For the text-containing cell, return its midpoint in [X, Y] coordinate format. 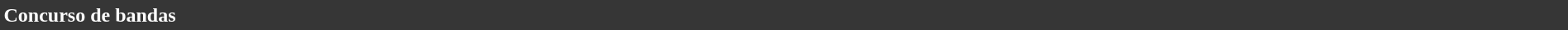
Concurso de bandas [784, 15]
